Capture the cell that displays the provided text and extract its (X, Y) central coordinate. 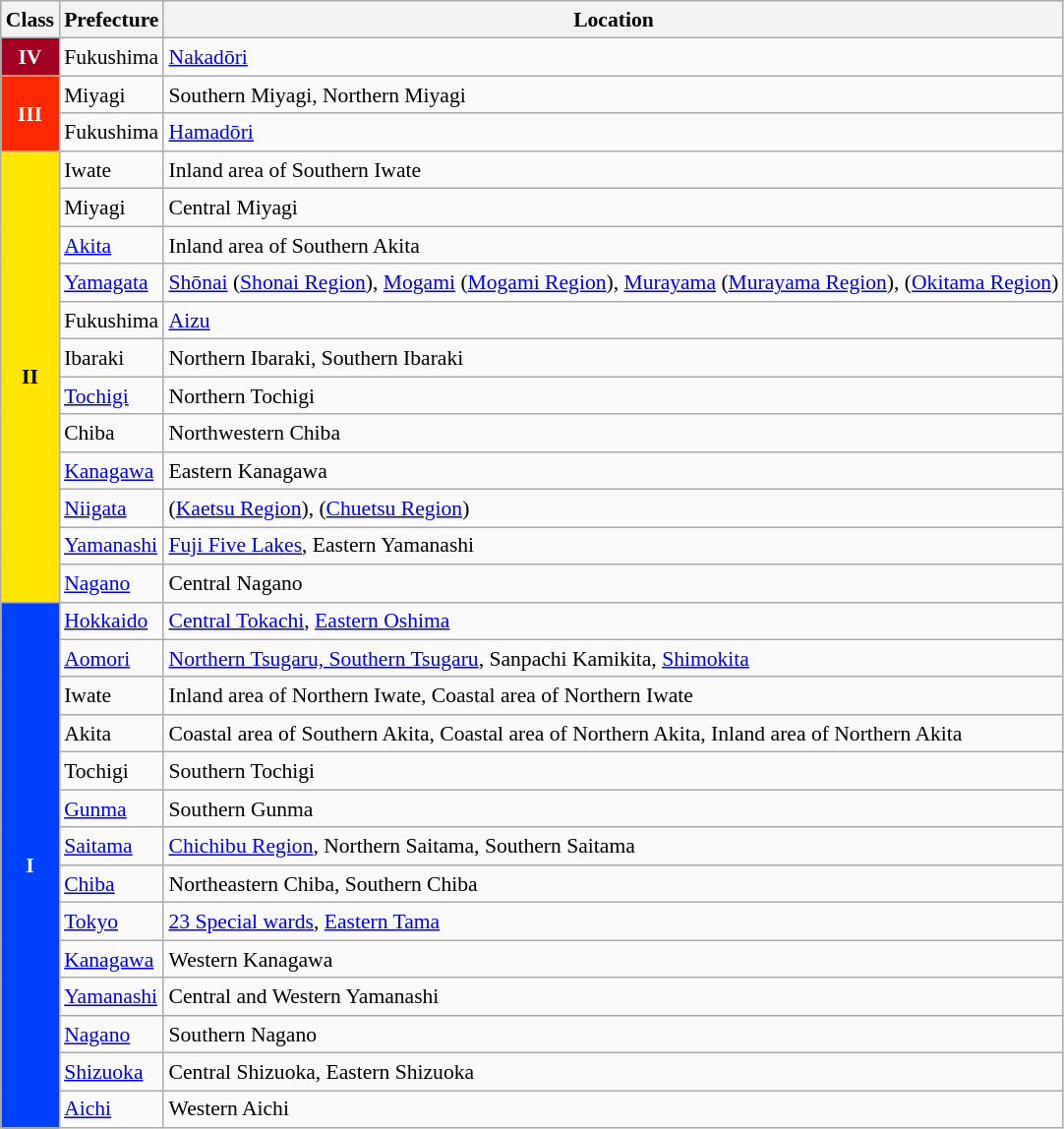
Saitama (111, 847)
Central Shizuoka, Eastern Shizuoka (614, 1072)
Shōnai (Shonai Region), Mogami (Mogami Region), Murayama (Murayama Region), (Okitama Region) (614, 283)
Southern Tochigi (614, 771)
Northern Tochigi (614, 395)
Prefecture (111, 20)
Gunma (111, 808)
Inland area of Southern Iwate (614, 170)
Northwestern Chiba (614, 433)
Aichi (111, 1109)
Yamagata (111, 283)
Location (614, 20)
Fuji Five Lakes, Eastern Yamanashi (614, 546)
Aomori (111, 659)
Tokyo (111, 921)
Northern Ibaraki, Southern Ibaraki (614, 358)
Hamadōri (614, 133)
Central and Western Yamanashi (614, 996)
III (30, 114)
Chichibu Region, Northern Saitama, Southern Saitama (614, 847)
Coastal area of Southern Akita, Coastal area of Northern Akita, Inland area of Northern Akita (614, 734)
Eastern Kanagawa (614, 471)
Western Kanagawa (614, 959)
Northern Tsugaru, Southern Tsugaru, Sanpachi Kamikita, Shimokita (614, 659)
Ibaraki (111, 358)
Northeastern Chiba, Southern Chiba (614, 884)
IV (30, 57)
(Kaetsu Region), (Chuetsu Region) (614, 508)
Nakadōri (614, 57)
Central Miyagi (614, 208)
I (30, 865)
Inland area of Southern Akita (614, 245)
Western Aichi (614, 1109)
Hokkaido (111, 621)
Central Nagano (614, 583)
II (30, 377)
Aizu (614, 321)
Niigata (111, 508)
Southern Nagano (614, 1035)
Class (30, 20)
23 Special wards, Eastern Tama (614, 921)
Southern Miyagi, Northern Miyagi (614, 95)
Southern Gunma (614, 808)
Inland area of Northern Iwate, Coastal area of Northern Iwate (614, 696)
Shizuoka (111, 1072)
Central Tokachi, Eastern Oshima (614, 621)
